Find where the given text appears and provide that cell's center as [X, Y] coordinate. 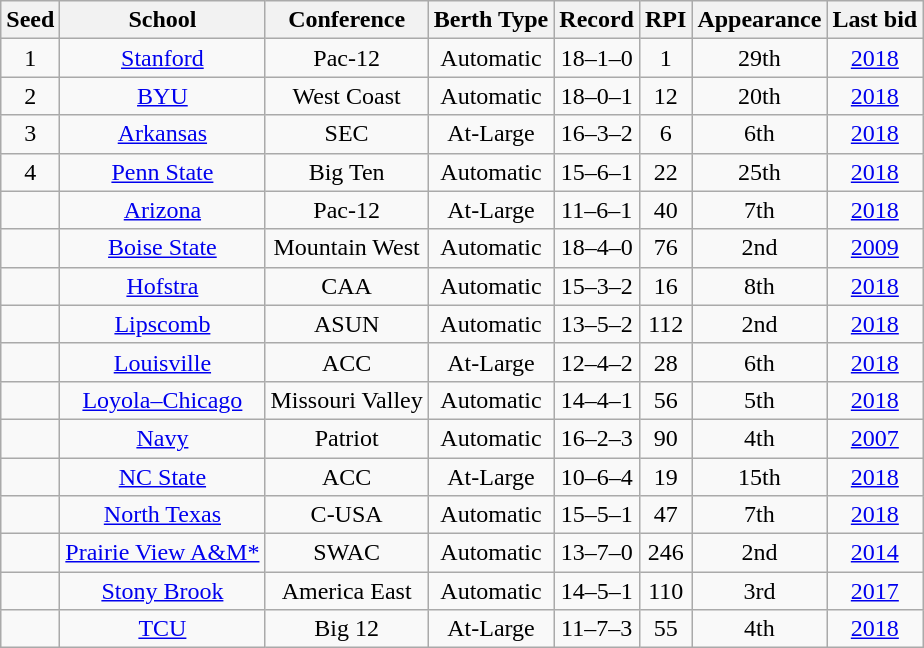
110 [665, 591]
Stanford [162, 58]
40 [665, 210]
12 [665, 96]
5th [760, 400]
18–4–0 [597, 248]
56 [665, 400]
10–6–4 [597, 477]
Missouri Valley [346, 400]
Mountain West [346, 248]
22 [665, 172]
11–7–3 [597, 629]
North Texas [162, 515]
Seed [30, 20]
Penn State [162, 172]
CAA [346, 286]
16–2–3 [597, 438]
Arizona [162, 210]
Arkansas [162, 134]
15–5–1 [597, 515]
Big 12 [346, 629]
Big Ten [346, 172]
14–4–1 [597, 400]
Boise State [162, 248]
18–1–0 [597, 58]
8th [760, 286]
Stony Brook [162, 591]
19 [665, 477]
112 [665, 324]
Berth Type [491, 20]
76 [665, 248]
NC State [162, 477]
15th [760, 477]
55 [665, 629]
SEC [346, 134]
C-USA [346, 515]
90 [665, 438]
3 [30, 134]
Lipscomb [162, 324]
29th [760, 58]
SWAC [346, 553]
25th [760, 172]
18–0–1 [597, 96]
West Coast [346, 96]
Last bid [875, 20]
6 [665, 134]
28 [665, 362]
16 [665, 286]
Record [597, 20]
15–3–2 [597, 286]
Louisville [162, 362]
BYU [162, 96]
3rd [760, 591]
America East [346, 591]
2007 [875, 438]
ASUN [346, 324]
Patriot [346, 438]
TCU [162, 629]
2009 [875, 248]
School [162, 20]
13–5–2 [597, 324]
Hofstra [162, 286]
47 [665, 515]
Loyola–Chicago [162, 400]
20th [760, 96]
11–6–1 [597, 210]
14–5–1 [597, 591]
246 [665, 553]
16–3–2 [597, 134]
RPI [665, 20]
12–4–2 [597, 362]
15–6–1 [597, 172]
Appearance [760, 20]
Prairie View A&M* [162, 553]
Conference [346, 20]
2014 [875, 553]
Navy [162, 438]
2 [30, 96]
13–7–0 [597, 553]
4 [30, 172]
2017 [875, 591]
